Pinpoint the cell where the given text exists, returning its (x, y) midpoint coordinate. 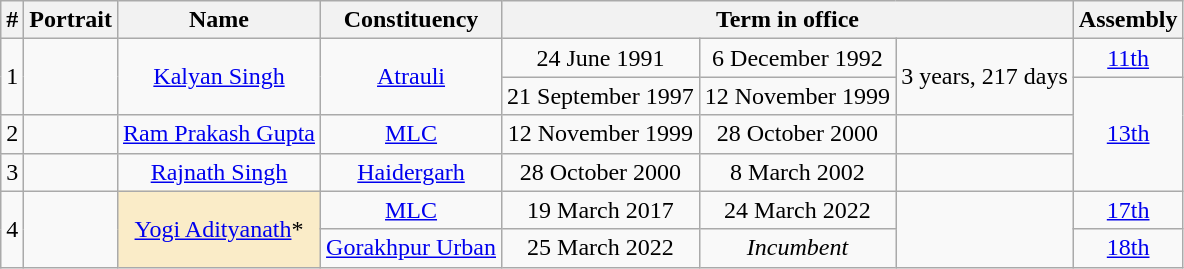
# (12, 20)
Yogi Adityanath* (218, 229)
Kalyan Singh (218, 77)
13th (1128, 134)
24 June 1991 (601, 58)
Gorakhpur Urban (412, 248)
6 December 1992 (797, 58)
8 March 2002 (797, 172)
Name (218, 20)
1 (12, 77)
11th (1128, 58)
19 March 2017 (601, 210)
24 March 2022 (797, 210)
21 September 1997 (601, 96)
Portrait (71, 20)
17th (1128, 210)
4 (12, 229)
Rajnath Singh (218, 172)
25 March 2022 (601, 248)
3 (12, 172)
Ram Prakash Gupta (218, 134)
3 years, 217 days (985, 77)
2 (12, 134)
Assembly (1128, 20)
Constituency (412, 20)
Term in office (788, 20)
Incumbent (797, 248)
Haidergarh (412, 172)
Atrauli (412, 77)
18th (1128, 248)
